Capture the cell that displays the provided text and extract its [X, Y] central coordinate. 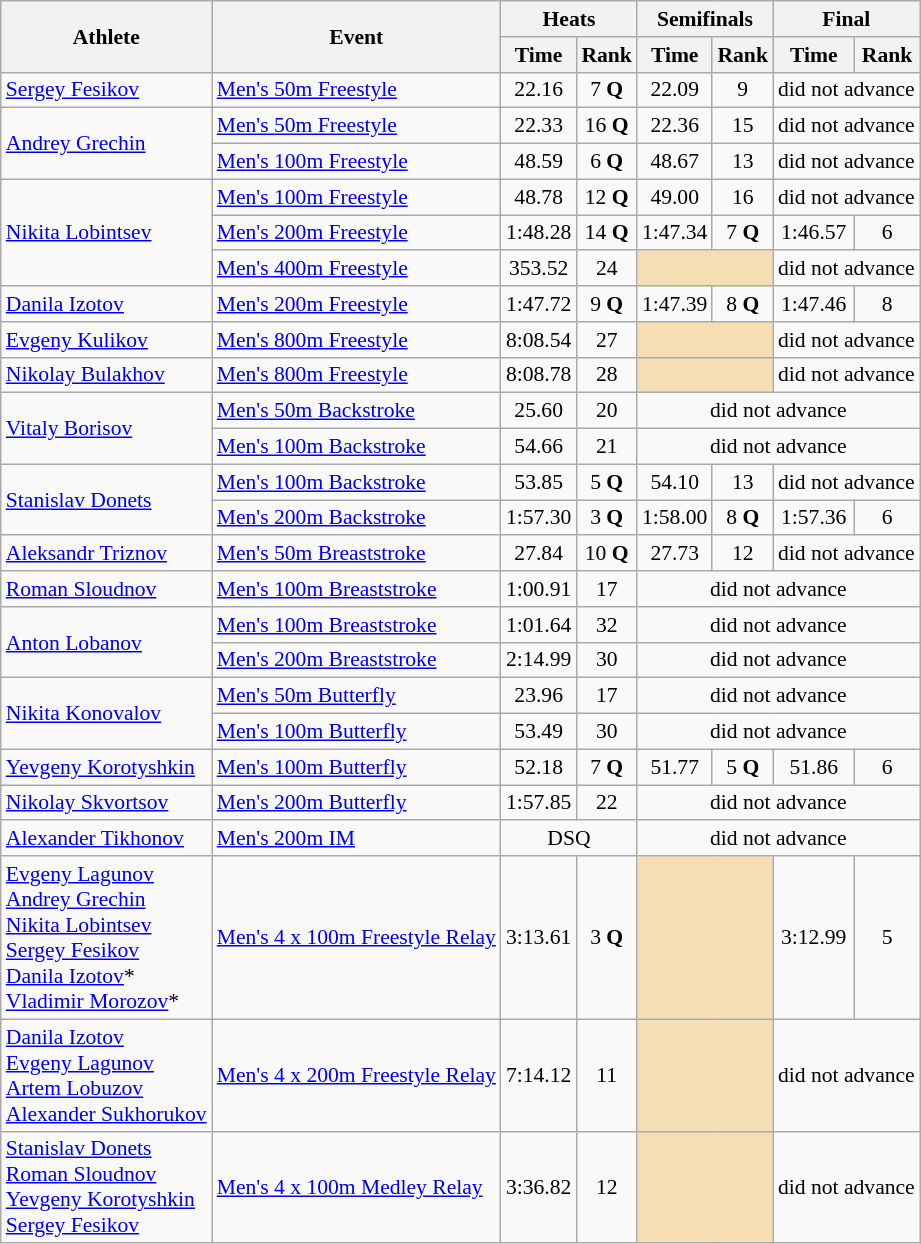
Danila Izotov [106, 304]
1:48.28 [538, 233]
48.67 [674, 162]
Vitaly Borisov [106, 428]
27 [606, 340]
15 [742, 126]
1:47.39 [674, 304]
Men's 200m Butterfly [356, 803]
1:47.72 [538, 304]
1:57.36 [814, 518]
8 [886, 304]
10 Q [606, 554]
51.86 [814, 767]
22.36 [674, 126]
Alexander Tikhonov [106, 839]
27.73 [674, 554]
1:00.91 [538, 589]
3:13.61 [538, 938]
Event [356, 36]
353.52 [538, 269]
14 Q [606, 233]
49.00 [674, 197]
Nikolay Bulakhov [106, 375]
22 [606, 803]
Stanislav DonetsRoman SloudnovYevgeny KorotyshkinSergey Fesikov [106, 1187]
Men's 400m Freestyle [356, 269]
12 Q [606, 197]
Sergey Fesikov [106, 90]
Nikita Konovalov [106, 714]
1:47.46 [814, 304]
11 [606, 1075]
54.10 [674, 482]
Heats [569, 19]
Nikita Lobintsev [106, 232]
20 [606, 411]
52.18 [538, 767]
3:12.99 [814, 938]
27.84 [538, 554]
53.49 [538, 732]
25.60 [538, 411]
Men's 200m Breaststroke [356, 660]
22.33 [538, 126]
24 [606, 269]
Men's 50m Butterfly [356, 696]
8:08.78 [538, 375]
32 [606, 625]
Evgeny Kulikov [106, 340]
Athlete [106, 36]
28 [606, 375]
5 [886, 938]
Yevgeny Korotyshkin [106, 767]
Anton Lobanov [106, 642]
9 Q [606, 304]
Final [846, 19]
23.96 [538, 696]
Nikolay Skvortsov [106, 803]
Men's 200m IM [356, 839]
Men's 50m Breaststroke [356, 554]
1:57.85 [538, 803]
22.09 [674, 90]
Evgeny LagunovAndrey GrechinNikita LobintsevSergey FesikovDanila Izotov*Vladimir Morozov* [106, 938]
Men's 4 x 200m Freestyle Relay [356, 1075]
54.66 [538, 447]
9 [742, 90]
Men's 200m Backstroke [356, 518]
48.59 [538, 162]
48.78 [538, 197]
Danila IzotovEvgeny LagunovArtem LobuzovAlexander Sukhorukov [106, 1075]
21 [606, 447]
Men's 4 x 100m Medley Relay [356, 1187]
3:36.82 [538, 1187]
Men's 50m Backstroke [356, 411]
16 Q [606, 126]
51.77 [674, 767]
Stanislav Donets [106, 500]
Andrey Grechin [106, 144]
DSQ [569, 839]
Semifinals [705, 19]
7:14.12 [538, 1075]
1:47.34 [674, 233]
Aleksandr Triznov [106, 554]
1:46.57 [814, 233]
1:58.00 [674, 518]
1:01.64 [538, 625]
8:08.54 [538, 340]
Men's 4 x 100m Freestyle Relay [356, 938]
2:14.99 [538, 660]
Roman Sloudnov [106, 589]
53.85 [538, 482]
1:57.30 [538, 518]
16 [742, 197]
6 Q [606, 162]
22.16 [538, 90]
